Search for the cell housing the specified text and yield its (X, Y) center coordinate. 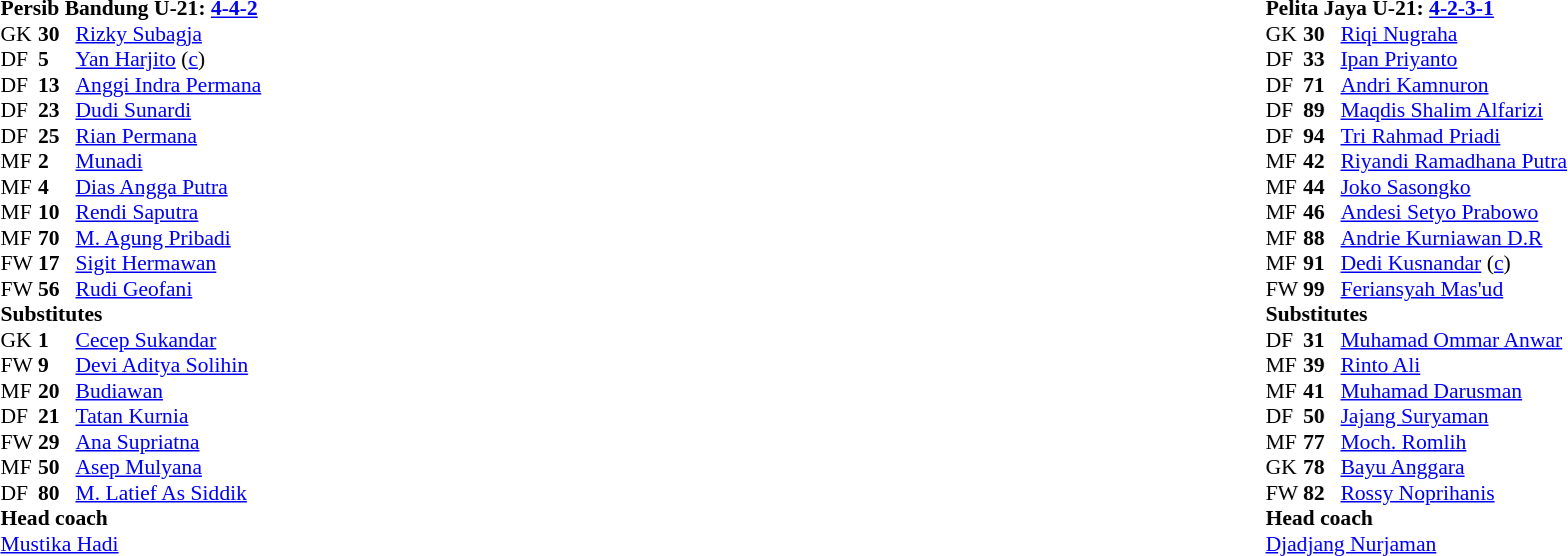
23 (57, 111)
Andesi Setyo Prabowo (1453, 213)
77 (1322, 442)
13 (57, 85)
10 (57, 213)
44 (1322, 187)
Ipan Priyanto (1453, 59)
Rendi Saputra (169, 213)
Rudi Geofani (169, 289)
56 (57, 289)
Devi Aditya Solihin (169, 365)
Maqdis Shalim Alfarizi (1453, 111)
Budiawan (169, 391)
94 (1322, 136)
Joko Sasongko (1453, 187)
Rizky Subagja (169, 34)
Andri Kamnuron (1453, 85)
Dias Angga Putra (169, 187)
Moch. Romlih (1453, 442)
M. Agung Pribadi (169, 238)
17 (57, 263)
70 (57, 238)
Asep Mulyana (169, 467)
Muhamad Darusman (1453, 391)
Rossy Noprihanis (1453, 493)
31 (1322, 340)
Dedi Kusnandar (c) (1453, 263)
Dudi Sunardi (169, 111)
5 (57, 59)
Muhamad Ommar Anwar (1453, 340)
41 (1322, 391)
39 (1322, 365)
78 (1322, 467)
9 (57, 365)
88 (1322, 238)
21 (57, 417)
Rian Permana (169, 136)
Cecep Sukandar (169, 340)
Tri Rahmad Priadi (1453, 136)
33 (1322, 59)
99 (1322, 289)
82 (1322, 493)
Rinto Ali (1453, 365)
Feriansyah Mas'ud (1453, 289)
29 (57, 442)
91 (1322, 263)
89 (1322, 111)
Riqi Nugraha (1453, 34)
Anggi Indra Permana (169, 85)
Jajang Suryaman (1453, 417)
Tatan Kurnia (169, 417)
Ana Supriatna (169, 442)
1 (57, 340)
Sigit Hermawan (169, 263)
2 (57, 161)
Andrie Kurniawan D.R (1453, 238)
42 (1322, 161)
46 (1322, 213)
Munadi (169, 161)
25 (57, 136)
Yan Harjito (c) (169, 59)
80 (57, 493)
M. Latief As Siddik (169, 493)
4 (57, 187)
71 (1322, 85)
Riyandi Ramadhana Putra (1453, 161)
20 (57, 391)
Bayu Anggara (1453, 467)
